Determine the (x, y) coordinate at the center of the cell enclosing the given text.  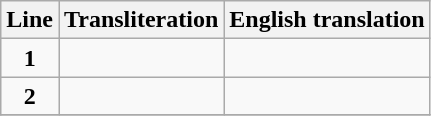
1 (30, 58)
English translation (327, 20)
Transliteration (140, 20)
Line (30, 20)
2 (30, 96)
